Output the (X, Y) coordinate of the center of the cell containing the given text.  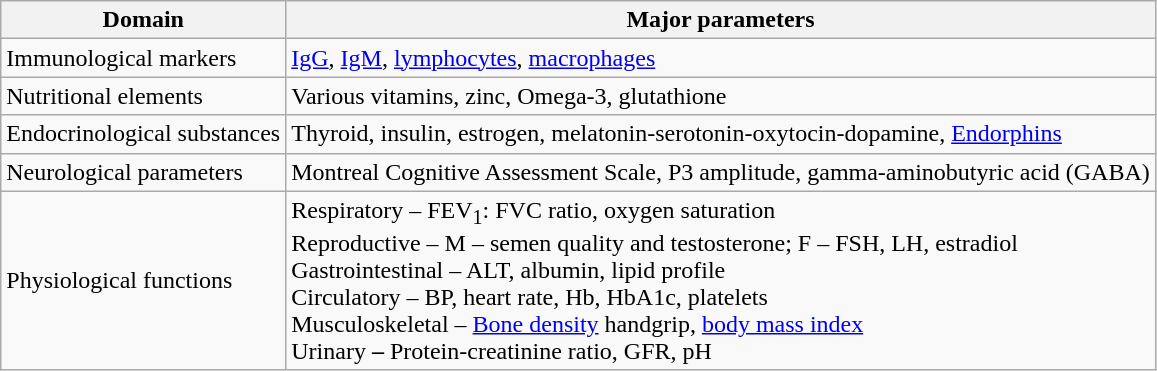
Montreal Cognitive Assessment Scale, P3 amplitude, gamma-aminobutyric acid (GABA) (721, 172)
Various vitamins, zinc, Omega-3, glutathione (721, 96)
Thyroid, insulin, estrogen, melatonin-serotonin-oxytocin-dopamine, Endorphins (721, 134)
Major parameters (721, 20)
Neurological parameters (144, 172)
IgG, IgM, lymphocytes, macrophages (721, 58)
Immunological markers (144, 58)
Physiological functions (144, 280)
Nutritional elements (144, 96)
Endocrinological substances (144, 134)
Domain (144, 20)
